Provide the (X, Y) coordinate of the cell's center where the given text is located.  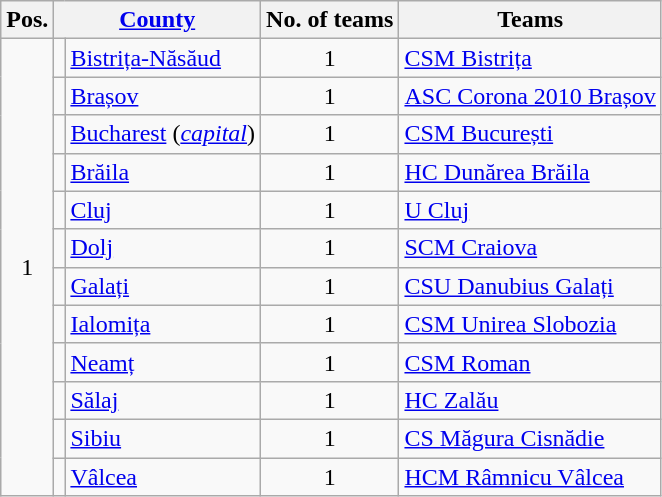
Ialomița (163, 324)
Bucharest (capital) (163, 134)
CSU Danubius Galați (530, 286)
Bistrița-Năsăud (163, 58)
Sibiu (163, 438)
HCM Râmnicu Vâlcea (530, 477)
Galați (163, 286)
U Cluj (530, 210)
Cluj (163, 210)
No. of teams (330, 20)
ASC Corona 2010 Brașov (530, 96)
Vâlcea (163, 477)
CSM Roman (530, 362)
CSM București (530, 134)
County (158, 20)
CSM Bistrița (530, 58)
Brăila (163, 172)
Teams (530, 20)
CS Măgura Cisnădie (530, 438)
HC Zalău (530, 400)
Dolj (163, 248)
CSM Unirea Slobozia (530, 324)
HC Dunărea Brăila (530, 172)
Neamț (163, 362)
SCM Craiova (530, 248)
Pos. (28, 20)
Sălaj (163, 400)
Brașov (163, 96)
